From the cell containing the given text, extract its center point as (x, y) coordinate. 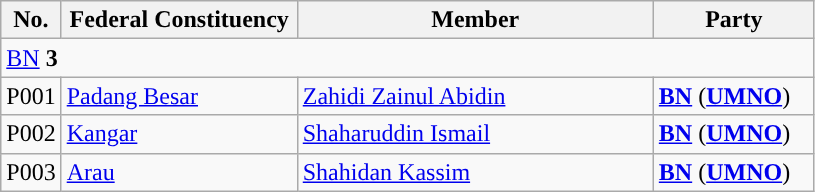
P001 (31, 96)
No. (31, 20)
Shaharuddin Ismail (475, 134)
Shahidan Kassim (475, 172)
Federal Constituency (179, 20)
Kangar (179, 134)
Zahidi Zainul Abidin (475, 96)
P002 (31, 134)
Padang Besar (179, 96)
Party (734, 20)
Arau (179, 172)
P003 (31, 172)
Member (475, 20)
BN 3 (408, 58)
